From the cell containing the given text, extract its center point as (x, y) coordinate. 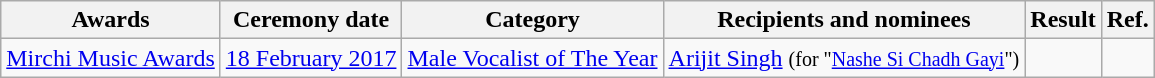
Awards (111, 20)
Category (532, 20)
Mirchi Music Awards (111, 58)
Male Vocalist of The Year (532, 58)
18 February 2017 (311, 58)
Recipients and nominees (844, 20)
Arijit Singh (for "Nashe Si Chadh Gayi") (844, 58)
Ceremony date (311, 20)
Result (1063, 20)
Ref. (1128, 20)
